Find where the given text appears and provide that cell's center as (x, y) coordinate. 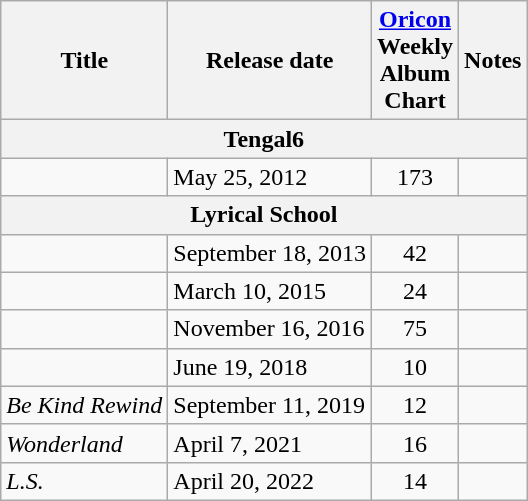
14 (414, 481)
September 18, 2013 (270, 253)
April 20, 2022 (270, 481)
Lyrical School (264, 215)
24 (414, 291)
OriconWeeklyAlbumChart (414, 60)
173 (414, 177)
Be Kind Rewind (84, 405)
April 7, 2021 (270, 443)
Wonderland (84, 443)
Tengal6 (264, 139)
10 (414, 367)
16 (414, 443)
November 16, 2016 (270, 329)
42 (414, 253)
Notes (493, 60)
12 (414, 405)
Release date (270, 60)
Title (84, 60)
L.S. (84, 481)
March 10, 2015 (270, 291)
May 25, 2012 (270, 177)
September 11, 2019 (270, 405)
June 19, 2018 (270, 367)
75 (414, 329)
